Pinpoint the cell where the given text exists, returning its (x, y) midpoint coordinate. 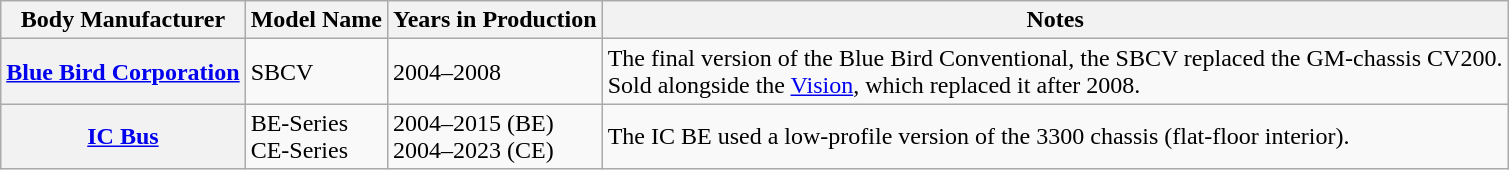
2004–2008 (496, 72)
2004–2015 (BE)2004–2023 (CE) (496, 136)
Model Name (316, 20)
Years in Production (496, 20)
IC Bus (123, 136)
Blue Bird Corporation (123, 72)
The IC BE used a low-profile version of the 3300 chassis (flat-floor interior). (1055, 136)
Body Manufacturer (123, 20)
BE-SeriesCE-Series (316, 136)
SBCV (316, 72)
Notes (1055, 20)
The final version of the Blue Bird Conventional, the SBCV replaced the GM-chassis CV200.Sold alongside the Vision, which replaced it after 2008. (1055, 72)
